Locate the cell with the specified text and output its (X, Y) center coordinate. 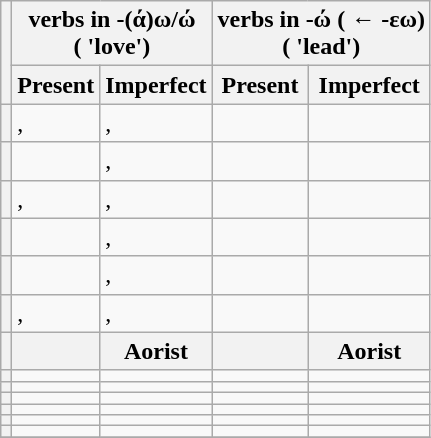
verbs in -ώ ( ← -εω)( 'lead') (321, 34)
verbs in -(ά)ω/ώ( 'love') (112, 34)
